Locate the cell with the specified text and output its [X, Y] center coordinate. 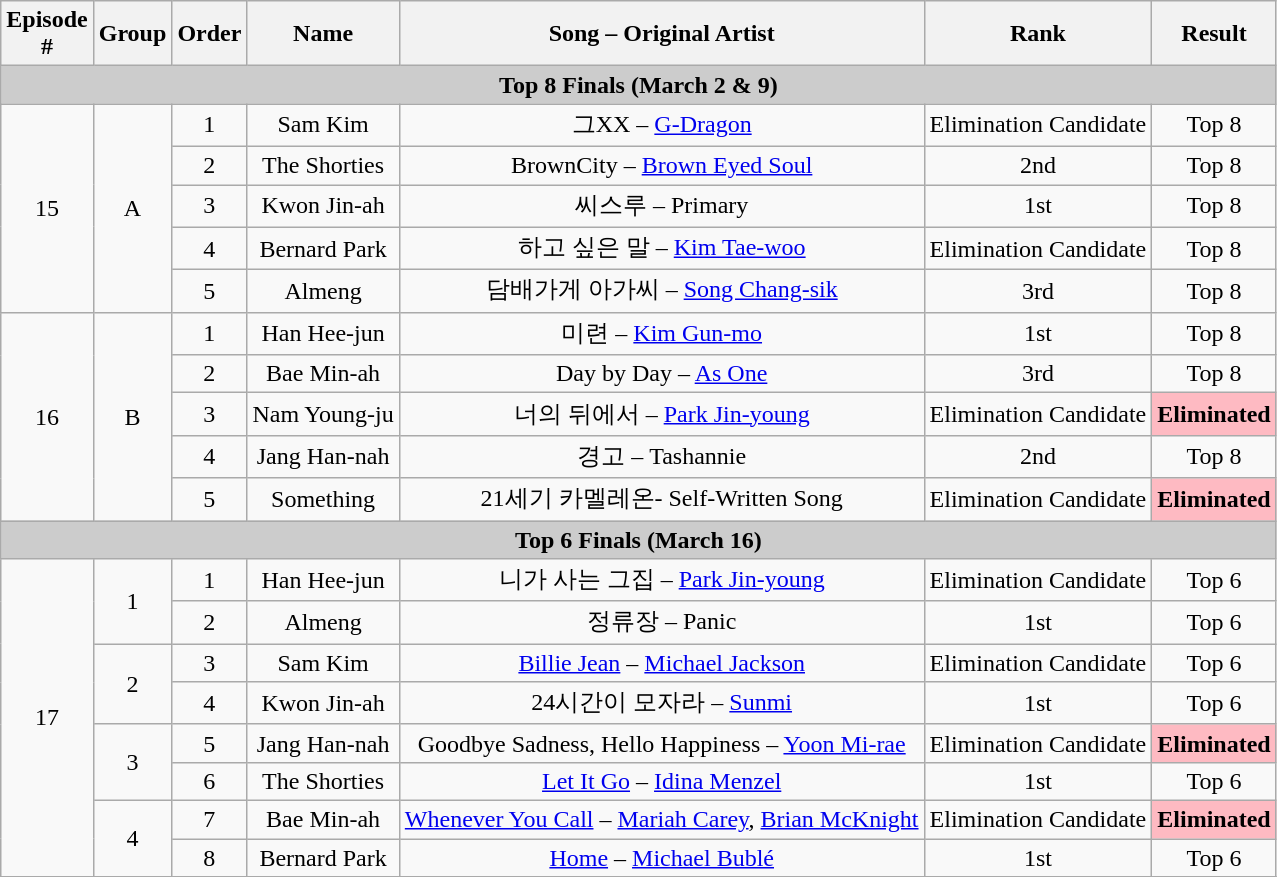
경고 – Tashannie [662, 456]
정류장 – Panic [662, 622]
8 [210, 857]
7 [210, 819]
Something [323, 500]
Name [323, 34]
너의 뒤에서 – Park Jin-young [662, 414]
씨스루 – Primary [662, 206]
미련 – Kim Gun-mo [662, 334]
Group [132, 34]
하고 싶은 말 – Kim Tae-woo [662, 248]
24시간이 모자라 – Sunmi [662, 704]
15 [47, 208]
Top 6 Finals (March 16) [638, 539]
니가 사는 그집 – Park Jin-young [662, 580]
Let It Go – Idina Menzel [662, 781]
Whenever You Call – Mariah Carey, Brian McKnight [662, 819]
Nam Young-ju [323, 414]
Song – Original Artist [662, 34]
A [132, 208]
담배가게 아가씨 – Song Chang-sik [662, 292]
BrownCity – Brown Eyed Soul [662, 165]
B [132, 416]
16 [47, 416]
Top 8 Finals (March 2 & 9) [638, 85]
Billie Jean – Michael Jackson [662, 663]
Episode# [47, 34]
Goodbye Sadness, Hello Happiness – Yoon Mi-rae [662, 743]
6 [210, 781]
21세기 카멜레온- Self-Written Song [662, 500]
17 [47, 718]
그XX – G-Dragon [662, 126]
Result [1214, 34]
Order [210, 34]
Home – Michael Bublé [662, 857]
Rank [1038, 34]
Day by Day – As One [662, 374]
